Provide the (X, Y) coordinate of the cell's center where the given text is located.  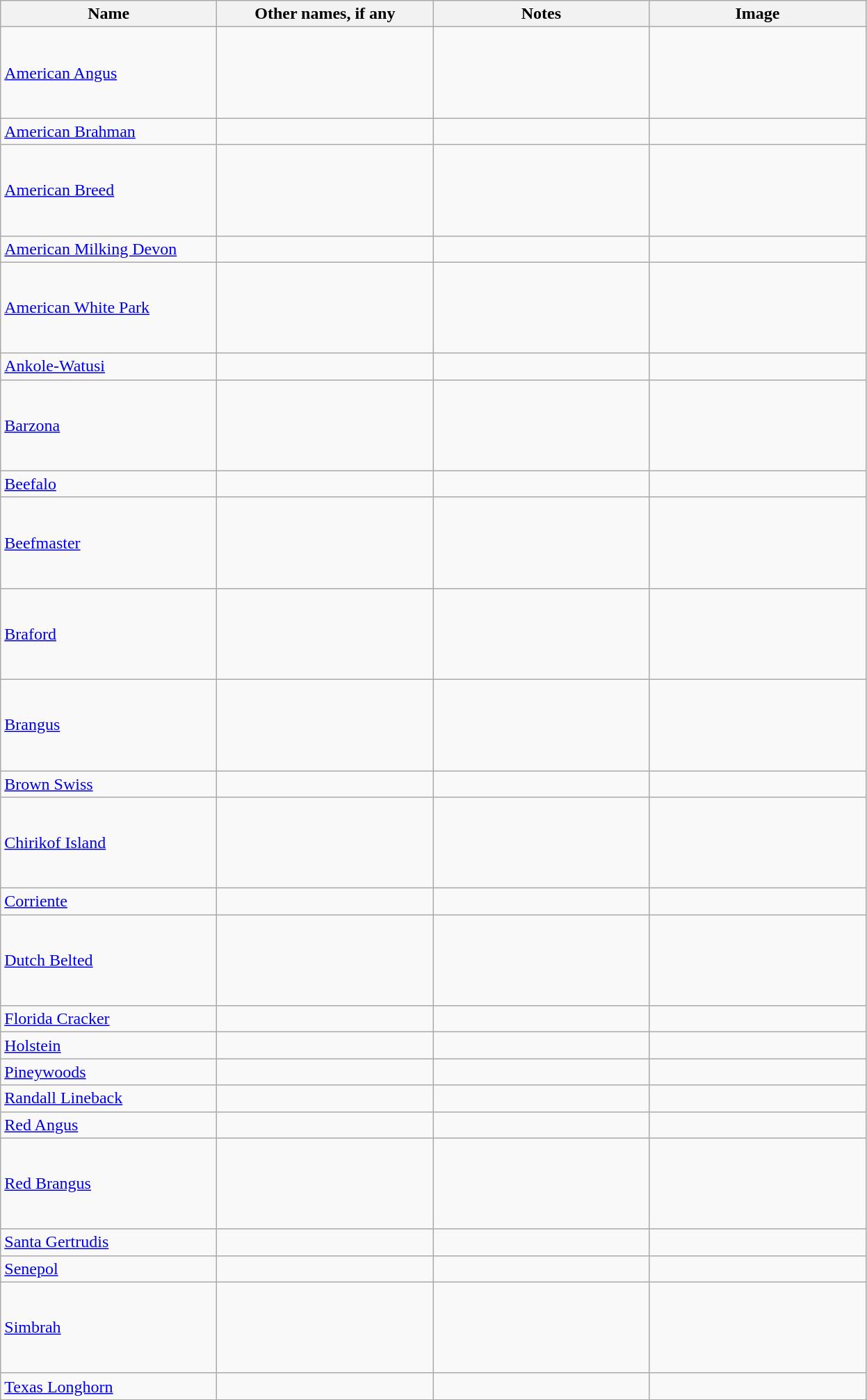
Red Angus (108, 1125)
Name (108, 14)
Dutch Belted (108, 961)
Senepol (108, 1269)
American White Park (108, 307)
Corriente (108, 902)
Brangus (108, 724)
Chirikof Island (108, 843)
Randall Lineback (108, 1098)
Other names, if any (325, 14)
American Breed (108, 190)
Simbrah (108, 1328)
American Milking Devon (108, 249)
American Angus (108, 72)
Ankole-Watusi (108, 366)
Santa Gertrudis (108, 1242)
Barzona (108, 425)
Texas Longhorn (108, 1386)
Beefalo (108, 484)
Brown Swiss (108, 783)
Beefmaster (108, 542)
Braford (108, 634)
Notes (541, 14)
Image (758, 14)
Florida Cracker (108, 1019)
Red Brangus (108, 1183)
Pineywoods (108, 1072)
Holstein (108, 1045)
American Brahman (108, 131)
